Extract the (x, y) coordinate from the center of the cell holding the provided text.  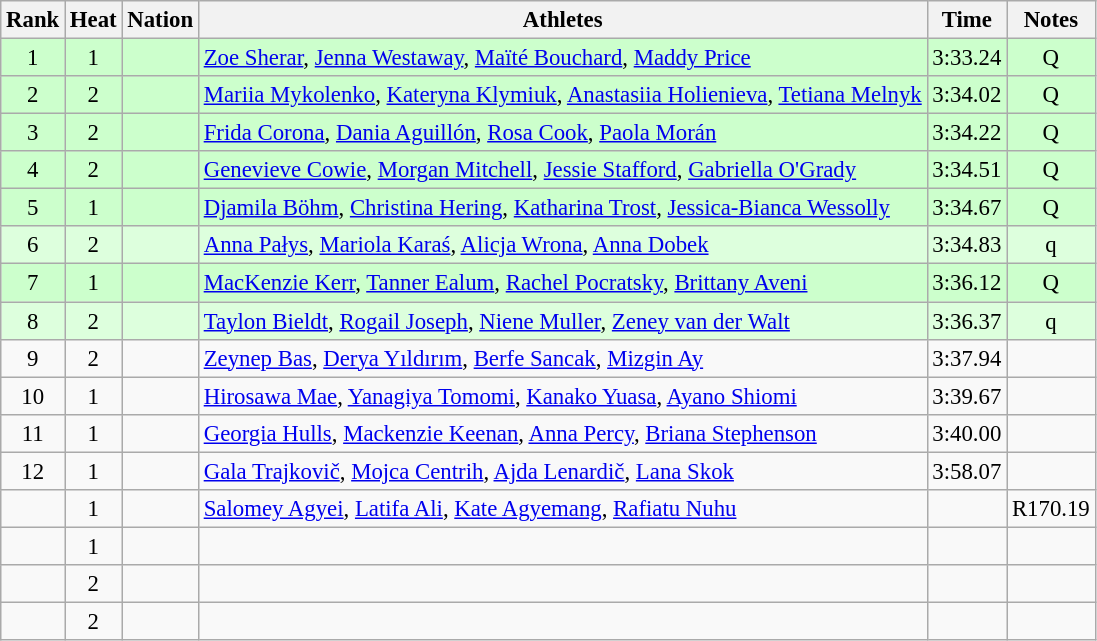
Taylon Bieldt, Rogail Joseph, Niene Muller, Zeney van der Walt (562, 321)
Notes (1051, 20)
Heat (94, 20)
12 (33, 471)
11 (33, 433)
4 (33, 170)
Gala Trajkovič, Mojca Centrih, Ajda Lenardič, Lana Skok (562, 471)
3:34.02 (967, 95)
Mariia Mykolenko, Kateryna Klymiuk, Anastasiia Holienieva, Tetiana Melnyk (562, 95)
7 (33, 283)
3:37.94 (967, 358)
5 (33, 208)
Anna Pałys, Mariola Karaś, Alicja Wrona, Anna Dobek (562, 245)
3:33.24 (967, 58)
MacKenzie Kerr, Tanner Ealum, Rachel Pocratsky, Brittany Aveni (562, 283)
6 (33, 245)
3:39.67 (967, 396)
Genevieve Cowie, Morgan Mitchell, Jessie Stafford, Gabriella O'Grady (562, 170)
3:34.22 (967, 133)
Zoe Sherar, Jenna Westaway, Maïté Bouchard, Maddy Price (562, 58)
Athletes (562, 20)
10 (33, 396)
3:34.83 (967, 245)
R170.19 (1051, 509)
3:34.67 (967, 208)
3 (33, 133)
Nation (160, 20)
Hirosawa Mae, Yanagiya Tomomi, Kanako Yuasa, Ayano Shiomi (562, 396)
Frida Corona, Dania Aguillón, Rosa Cook, Paola Morán (562, 133)
3:36.12 (967, 283)
3:40.00 (967, 433)
Time (967, 20)
Salomey Agyei, Latifa Ali, Kate Agyemang, Rafiatu Nuhu (562, 509)
Djamila Böhm, Christina Hering, Katharina Trost, Jessica-Bianca Wessolly (562, 208)
3:36.37 (967, 321)
Zeynep Bas, Derya Yıldırım, Berfe Sancak, Mizgin Ay (562, 358)
Rank (33, 20)
8 (33, 321)
3:58.07 (967, 471)
9 (33, 358)
Georgia Hulls, Mackenzie Keenan, Anna Percy, Briana Stephenson (562, 433)
3:34.51 (967, 170)
